Scan for the cell matching the given text and deliver its (x, y) coordinate at center. 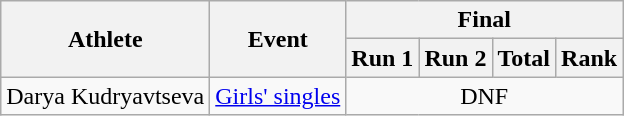
Run 1 (382, 58)
DNF (484, 96)
Athlete (106, 39)
Event (278, 39)
Girls' singles (278, 96)
Run 2 (456, 58)
Rank (590, 58)
Total (524, 58)
Darya Kudryavtseva (106, 96)
Final (484, 20)
